Capture the cell that displays the provided text and extract its [x, y] central coordinate. 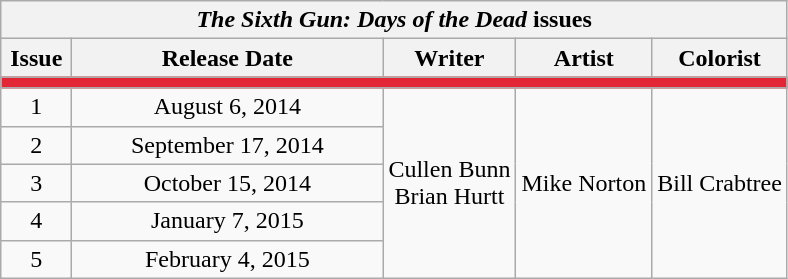
August 6, 2014 [228, 107]
October 15, 2014 [228, 183]
January 7, 2015 [228, 221]
September 17, 2014 [228, 145]
5 [36, 259]
3 [36, 183]
Artist [584, 58]
February 4, 2015 [228, 259]
The Sixth Gun: Days of the Dead issues [394, 20]
Cullen BunnBrian Hurtt [450, 183]
Release Date [228, 58]
2 [36, 145]
Writer [450, 58]
Colorist [720, 58]
Bill Crabtree [720, 183]
4 [36, 221]
Issue [36, 58]
Mike Norton [584, 183]
1 [36, 107]
